Return the (x, y) coordinate for the center point of the cell that contains the specified text.  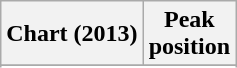
Chart (2013) (72, 34)
Peak position (189, 34)
